Identify which cell holds the provided text, then report its (x, y) central coordinate. 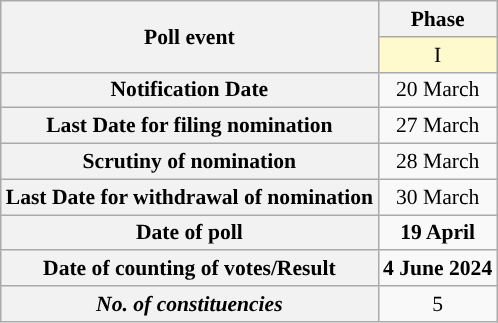
Last Date for filing nomination (190, 126)
30 March (438, 197)
Poll event (190, 36)
20 March (438, 90)
Notification Date (190, 90)
Scrutiny of nomination (190, 161)
28 March (438, 161)
Last Date for withdrawal of nomination (190, 197)
27 March (438, 126)
No. of constituencies (190, 304)
5 (438, 304)
Date of poll (190, 232)
19 April (438, 232)
I (438, 54)
Phase (438, 19)
4 June 2024 (438, 268)
Date of counting of votes/Result (190, 268)
